Return (x, y) of the center of cell containing provided text 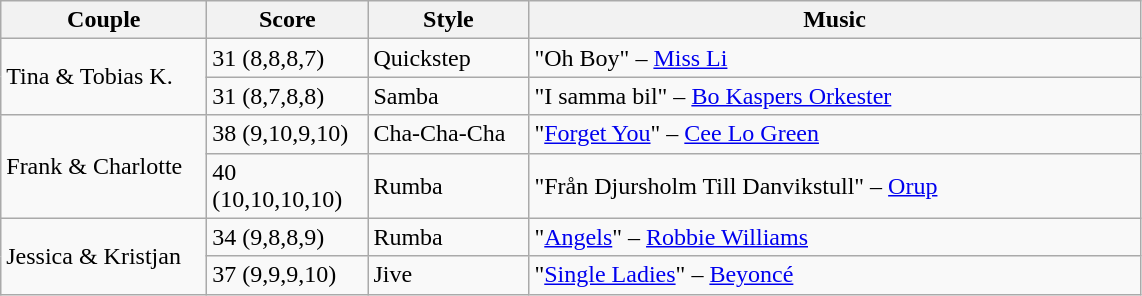
38 (9,10,9,10) (288, 134)
Jessica & Kristjan (104, 256)
"Single Ladies" – Beyoncé (834, 275)
31 (8,8,8,7) (288, 58)
Samba (448, 96)
Style (448, 20)
Music (834, 20)
37 (9,9,9,10) (288, 275)
Jive (448, 275)
"I samma bil" – Bo Kaspers Orkester (834, 96)
31 (8,7,8,8) (288, 96)
Couple (104, 20)
"Angels" – Robbie Williams (834, 237)
Tina & Tobias K. (104, 77)
"Från Djursholm Till Danvikstull" – Orup (834, 186)
Score (288, 20)
Cha-Cha-Cha (448, 134)
"Forget You" – Cee Lo Green (834, 134)
Quickstep (448, 58)
34 (9,8,8,9) (288, 237)
40 (10,10,10,10) (288, 186)
Frank & Charlotte (104, 166)
"Oh Boy" – Miss Li (834, 58)
